Identify which cell holds the provided text, then report its (X, Y) central coordinate. 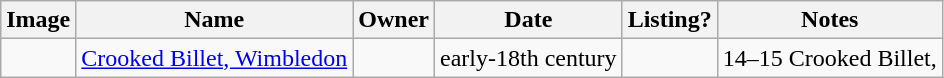
Listing? (670, 20)
14–15 Crooked Billet, (830, 58)
early-18th century (528, 58)
Name (214, 20)
Crooked Billet, Wimbledon (214, 58)
Date (528, 20)
Owner (394, 20)
Notes (830, 20)
Image (38, 20)
